Locate the cell with the specified text and output its [x, y] center coordinate. 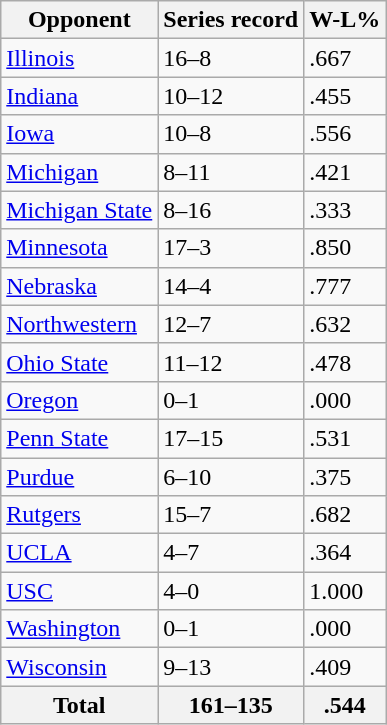
14–4 [231, 286]
.375 [345, 477]
Indiana [80, 96]
.409 [345, 667]
.850 [345, 248]
17–3 [231, 248]
12–7 [231, 324]
Penn State [80, 438]
Illinois [80, 58]
Northwestern [80, 324]
.632 [345, 324]
10–8 [231, 134]
161–135 [231, 705]
W-L% [345, 20]
Opponent [80, 20]
Iowa [80, 134]
Nebraska [80, 286]
.667 [345, 58]
Ohio State [80, 362]
4–0 [231, 591]
.531 [345, 438]
Series record [231, 20]
6–10 [231, 477]
Washington [80, 629]
.777 [345, 286]
8–16 [231, 210]
9–13 [231, 667]
Minnesota [80, 248]
.478 [345, 362]
.455 [345, 96]
.333 [345, 210]
UCLA [80, 553]
Wisconsin [80, 667]
.421 [345, 172]
USC [80, 591]
Total [80, 705]
Purdue [80, 477]
.364 [345, 553]
Oregon [80, 400]
11–12 [231, 362]
.556 [345, 134]
1.000 [345, 591]
Michigan [80, 172]
8–11 [231, 172]
.544 [345, 705]
Michigan State [80, 210]
15–7 [231, 515]
17–15 [231, 438]
Rutgers [80, 515]
4–7 [231, 553]
16–8 [231, 58]
.682 [345, 515]
10–12 [231, 96]
